Search for the cell housing the specified text and yield its [x, y] center coordinate. 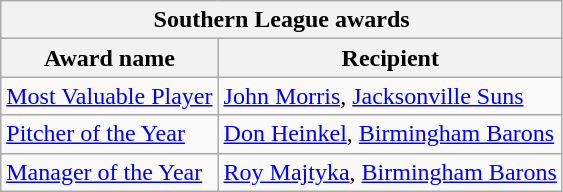
Recipient [390, 58]
Southern League awards [282, 20]
Roy Majtyka, Birmingham Barons [390, 172]
Award name [110, 58]
Most Valuable Player [110, 96]
John Morris, Jacksonville Suns [390, 96]
Pitcher of the Year [110, 134]
Don Heinkel, Birmingham Barons [390, 134]
Manager of the Year [110, 172]
